Find where the given text appears and provide that cell's center as (X, Y) coordinate. 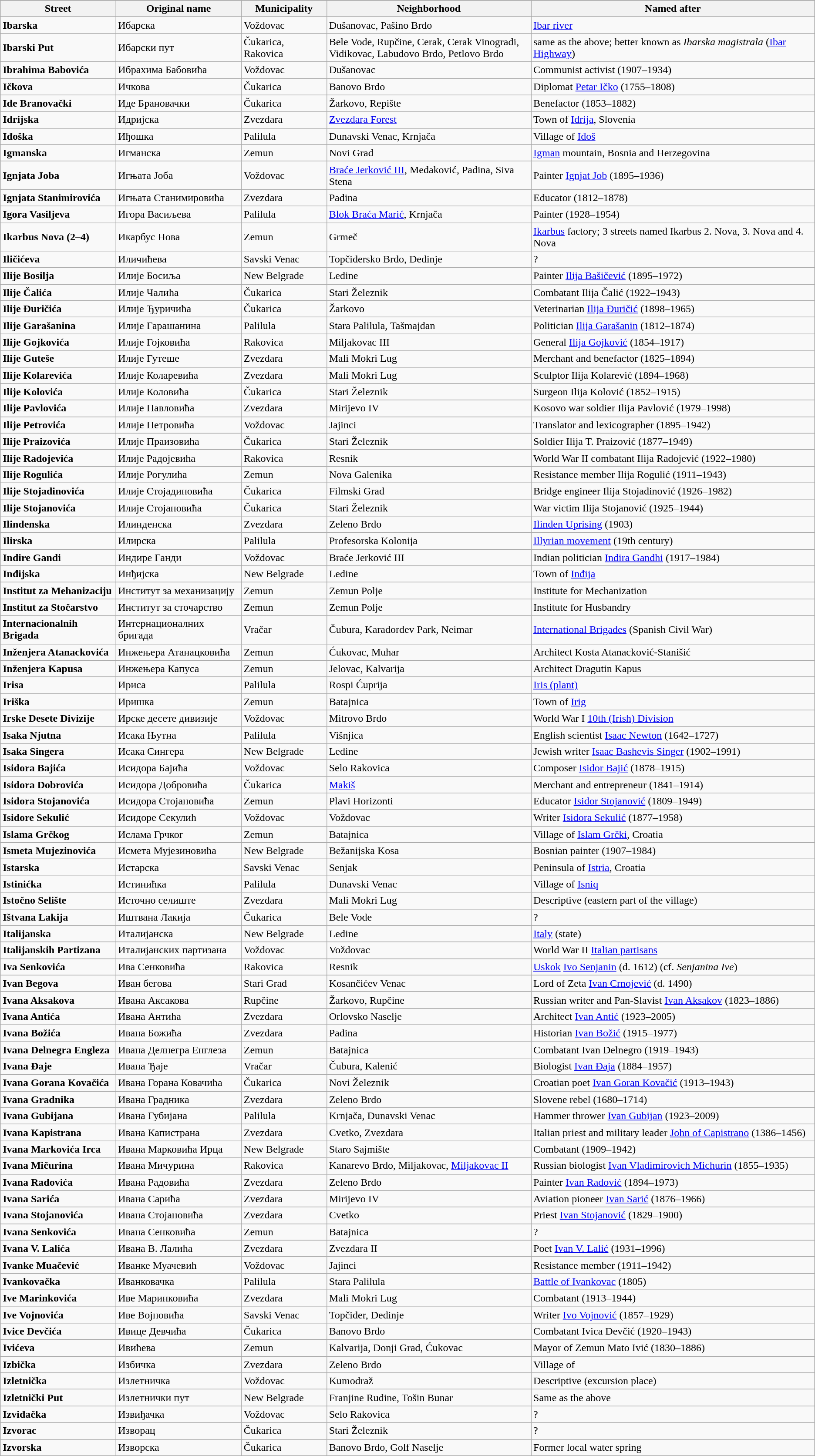
Kalvarija, Donji Grad, Ćukovac (428, 1348)
Former local water spring (673, 1447)
Municipality (284, 9)
Sculptor Ilija Kolarević (1894–1968) (673, 375)
Илије Чалића (178, 293)
Veterinarian Ilija Đuričić (1898–1965) (673, 309)
Италијанских партизана (178, 950)
Institut za Mehanizaciju (58, 591)
Irisa (58, 685)
Ивана Мичурина (178, 1166)
Village of Iđoš (673, 136)
Ивана Делнегра Енглеза (178, 1049)
Istarska (58, 868)
Town of Inđija (673, 574)
Иличићева (178, 259)
Ismeta Mujezinovića (58, 851)
Изворац (178, 1431)
Ive Marinkovića (58, 1298)
Topčider, Dedinje (428, 1315)
War victim Ilija Stojanović (1925–1944) (673, 508)
Soldier Ilija T. Praizović (1877–1949) (673, 441)
Orlovsko Naselje (428, 1016)
Ivana Božića (58, 1033)
Ivana Radovića (58, 1182)
Ибарска (178, 25)
Ivana Gubijana (58, 1116)
Игора Васиљева (178, 214)
Ikarbus factory; 3 streets named Ikarbus 2. Nova, 3. Nova and 4. Nova (673, 237)
Ivana Aksakova (58, 1000)
Hammer thrower Ivan Gubijan (1923–2009) (673, 1116)
Benefactor (1853–1882) (673, 103)
Institute for Mechanization (673, 591)
Ibarski Put (58, 48)
Ilirska (58, 541)
Lord of Zeta Ivan Crnojević (d. 1490) (673, 983)
Ivana Mičurina (58, 1166)
Politician Ilija Garašanin (1812–1874) (673, 326)
Nova Galenika (428, 474)
Иве Војновића (178, 1315)
Grmeč (428, 237)
Ibar river (673, 25)
Iriška (58, 702)
Descriptive (eastern part of the village) (673, 901)
Bele Vode (428, 917)
Dunavski Venac, Krnjača (428, 136)
Илије Радојевића (178, 458)
Isidora Dobrovića (58, 785)
Writer Ivo Vojnović (1857–1929) (673, 1315)
Икарбус Нова (178, 237)
Исидора Бајића (178, 768)
Иђошка (178, 136)
Извиђачка (178, 1414)
Ivana Gradnika (58, 1100)
Čubura, Kalenić (428, 1066)
Исидоре Секулић (178, 818)
Ćukovac, Muhar (428, 652)
Исака Сингера (178, 751)
Ivankovačka (58, 1281)
Descriptive (excursion place) (673, 1381)
Same as the above (673, 1398)
Islama Grčkog (58, 834)
Resistance member Ilija Rogulić (1911–1943) (673, 474)
Инжењера Атанацковића (178, 652)
Ištvana Lakija (58, 917)
Изворска (178, 1447)
Ивана Градника (178, 1100)
Ide Branovački (58, 103)
Painter Ilija Bašičević (1895–1972) (673, 276)
Miljakovac III (428, 342)
Ilije Guteše (58, 359)
Educator Isidor Stojanović (1809–1949) (673, 801)
Architect Ivan Antić (1923–2005) (673, 1016)
Ivana Senkovića (58, 1232)
Painter Ivan Radović (1894–1973) (673, 1182)
Combatant Ivan Delnegro (1919–1943) (673, 1049)
Educator (1812–1878) (673, 198)
Ивана Капистрана (178, 1133)
Ива Сенковића (178, 967)
Инђијска (178, 574)
Indire Gandi (58, 558)
Илије Петровића (178, 425)
Braće Jerković III, Medaković, Padina, Siva Stena (428, 175)
Илије Стојановића (178, 508)
Иван бегова (178, 983)
Илије Гарашанина (178, 326)
Internacionalnih Brigada (58, 629)
Ивице Девчића (178, 1332)
Izletnički Put (58, 1398)
Peninsula of Istria, Croatia (673, 868)
Ivanke Muačević (58, 1265)
Makiš (428, 785)
Idrijska (58, 120)
Ислама Грчког (178, 834)
Ивана Сенковића (178, 1232)
Игњата Јоба (178, 175)
Ивана Божића (178, 1033)
Čukarica, Rakovica (284, 48)
Ilije Kolarevića (58, 375)
Ive Vojnovića (58, 1315)
Ilije Đuričića (58, 309)
Ignjata Stanimirovića (58, 198)
Topčidersko Brdo, Dedinje (428, 259)
Ilije Bosilja (58, 276)
Inženjera Kapusa (58, 669)
Russian writer and Pan-Slavist Ivan Aksakov (1823–1886) (673, 1000)
Ибрахима Бабовића (178, 70)
Architect Kosta Atanacković-Stanišić (673, 652)
Street (58, 9)
Slovene rebel (1680–1714) (673, 1100)
Ilije Garašanina (58, 326)
World War II combatant Ilija Radojević (1922–1980) (673, 458)
Priest Ivan Stojanović (1829–1900) (673, 1215)
Merchant and benefactor (1825–1894) (673, 359)
Индире Ганди (178, 558)
Bele Vode, Rupčine, Cerak, Cerak Vinogradi,Vidikovac, Labudovo Brdo, Petlovo Brdo (428, 48)
Battle of Ivankovac (1805) (673, 1281)
Ivana Markovića Irca (58, 1149)
Ivana Antića (58, 1016)
Painter Ignjat Job (1895–1936) (673, 175)
Stari Grad (284, 983)
Ivice Devčića (58, 1332)
Илије Павловића (178, 408)
Игманска (178, 153)
Излетнички пут (178, 1398)
Ilije Čalića (58, 293)
Italian priest and military leader John of Capistrano (1386–1456) (673, 1133)
Ivana Đaje (58, 1066)
Franjine Rudine, Tošin Bunar (428, 1398)
General Ilija Gojković (1854–1917) (673, 342)
Žarkovo, Repište (428, 103)
Bežanijska Kosa (428, 851)
Communist activist (1907–1934) (673, 70)
Russian biologist Ivan Vladimirovich Michurin (1855–1935) (673, 1166)
Neighborhood (428, 9)
Rospi Ćuprija (428, 685)
Izletnička (58, 1381)
Ičkova (58, 87)
Isaka Singera (58, 751)
Иде Брановачки (178, 103)
Igora Vasiljeva (58, 214)
Diplomat Petar Ičko (1755–1808) (673, 87)
Poet Ivan V. Lalić (1931–1996) (673, 1248)
same as the above; better known as Ibarska magistrala (Ibar Highway) (673, 48)
Илирска (178, 541)
Илије Гојковића (178, 342)
Izbička (58, 1365)
Dunavski Venac (428, 884)
Bridge engineer Ilija Stojadinović (1926–1982) (673, 491)
Идријска (178, 120)
Ilije Radojevića (58, 458)
Ivana Gorana Kovačića (58, 1083)
Ивана Губијана (178, 1116)
Stara Palilula (428, 1281)
World War II Italian partisans (673, 950)
Dušanovac, Pašino Brdo (428, 25)
Stara Palilula, Tašmajdan (428, 326)
Иванковачка (178, 1281)
Architect Dragutin Kapus (673, 669)
Илије Гутеше (178, 359)
Surgeon Ilija Kolović (1852–1915) (673, 392)
Cvetko (428, 1215)
Исидора Стојановића (178, 801)
Илинденска (178, 525)
Mitrovo Brdo (428, 718)
Илије Рогулића (178, 474)
Translator and lexicographer (1895–1942) (673, 425)
Ивана Антића (178, 1016)
Izvorska (58, 1447)
Источно селиште (178, 901)
Aviation pioneer Ivan Sarić (1876–1966) (673, 1199)
Banovo Brdo, Golf Naselje (428, 1447)
Žarkovo (428, 309)
Illyrian movement (19th century) (673, 541)
Inđijska (58, 574)
Истинићка (178, 884)
Излетничка (178, 1381)
Italijanskih Partizana (58, 950)
English scientist Isaac Newton (1642–1727) (673, 735)
Ivana Stojanovića (58, 1215)
Izvorac (58, 1431)
Ivana Kapistrana (58, 1133)
Uskok Ivo Senjanin (d. 1612) (cf. Senjanina Ive) (673, 967)
Resistance member (1911–1942) (673, 1265)
Combatant (1909–1942) (673, 1149)
Inženjera Atanackovića (58, 652)
Isidora Stojanovića (58, 801)
International Brigades (Spanish Civil War) (673, 629)
Ивићева (178, 1348)
Ivana V. Lalića (58, 1248)
Iđoška (58, 136)
Combatant Ilija Čalić (1922–1943) (673, 293)
Named after (673, 9)
Ивана Радовића (178, 1182)
Ivan Begova (58, 983)
Kosančićev Venac (428, 983)
Ivana Delnegra Engleza (58, 1049)
Combatant Ivica Devčić (1920–1943) (673, 1332)
Combatant (1913–1944) (673, 1298)
Cvetko, Zvezdara (428, 1133)
Zvezdara Forest (428, 120)
Ilije Petrovića (58, 425)
Čubura, Karađorđev Park, Neimar (428, 629)
Интернационалних бригада (178, 629)
Ilije Rogulića (58, 474)
Исидора Добровића (178, 785)
Ilije Stojadinovića (58, 491)
Kosovo war soldier Ilija Pavlović (1979–1998) (673, 408)
Krnjača, Dunavski Venac (428, 1116)
World War I 10th (Irish) Division (673, 718)
Ибарски пут (178, 48)
Braće Jerković III (428, 558)
Италијанска (178, 934)
Истарска (178, 868)
Избичка (178, 1365)
Croatian poet Ivan Goran Kovačić (1913–1943) (673, 1083)
Ивана Марковића Ирца (178, 1149)
Ivana Sarića (58, 1199)
Jelovac, Kalvarija (428, 669)
Irske Desete Divizije (58, 718)
Istinićka (58, 884)
Isidore Sekulić (58, 818)
Bosnian painter (1907–1984) (673, 851)
Italijanska (58, 934)
Iva Senkovića (58, 967)
Village of (673, 1365)
Dušanovac (428, 70)
Biologist Ivan Đaja (1884–1957) (673, 1066)
Isidora Bajića (58, 768)
Ibarska (58, 25)
Ичкова (178, 87)
Italy (state) (673, 934)
Ивана Стојановића (178, 1215)
Ilinden Uprising (1903) (673, 525)
Ilindenska (58, 525)
Mayor of Zemun Mato Ivić (1830–1886) (673, 1348)
Original name (178, 9)
Profesorska Kolonija (428, 541)
Merchant and entrepreneur (1841–1914) (673, 785)
Ivićeva (58, 1348)
Ikarbus Nova (2–4) (58, 237)
Filmski Grad (428, 491)
Ивана Горана Ковачића (178, 1083)
Kanarevo Brdo, Miljakovac, Miljakovac II (428, 1166)
Ilije Praizovića (58, 441)
Ilije Kolovića (58, 392)
Ilije Gojkovića (58, 342)
Zvezdara II (428, 1248)
Ignjata Joba (58, 175)
Institute for Husbandry (673, 607)
Blok Braća Marić, Krnjača (428, 214)
Ilije Stojanovića (58, 508)
Village of Islam Grčki, Croatia (673, 834)
Painter (1928–1954) (673, 214)
Izviđačka (58, 1414)
Илије Ђуричића (178, 309)
Žarkovo, Rupčine (428, 1000)
Ilije Pavlovića (58, 408)
Ibrahima Babovića (58, 70)
Иришка (178, 702)
Ивана Аксакова (178, 1000)
Town of Irig (673, 702)
Novi Železnik (428, 1083)
Исмета Мујезиновића (178, 851)
Istočno Selište (58, 901)
Ивана В. Лалића (178, 1248)
Иванке Муачевић (178, 1265)
Jewish writer Isaac Bashevis Singer (1902–1991) (673, 751)
Isaka Njutna (58, 735)
Rupčine (284, 1000)
Historian Ivan Božić (1915–1977) (673, 1033)
Инжењера Капуса (178, 669)
Writer Isidora Sekulić (1877–1958) (673, 818)
Igman mountain, Bosnia and Herzegovina (673, 153)
Kumodraž (428, 1381)
Institut za Stočarstvo (58, 607)
Staro Sajmište (428, 1149)
Composer Isidor Bajić (1878–1915) (673, 768)
Ивана Ђаје (178, 1066)
Исака Њутна (178, 735)
Иштвана Лакија (178, 917)
Институт за сточарство (178, 607)
Институт за механизацију (178, 591)
Илије Босиља (178, 276)
Илије Коларевића (178, 375)
Igmanska (58, 153)
Иве Маринковића (178, 1298)
Senjak (428, 868)
Town of Idrija, Slovenia (673, 120)
Višnjica (428, 735)
Plavi Horizonti (428, 801)
Игњата Станимировића (178, 198)
Ирске десете дивизије (178, 718)
Novi Grad (428, 153)
Iris (plant) (673, 685)
Ириса (178, 685)
Indian politician Indira Gandhi (1917–1984) (673, 558)
Village of Isniq (673, 884)
Илије Праизовића (178, 441)
Илије Коловића (178, 392)
Илије Стојадиновића (178, 491)
Iličićeva (58, 259)
Ивана Сарића (178, 1199)
